Capture the cell that displays the provided text and extract its (x, y) central coordinate. 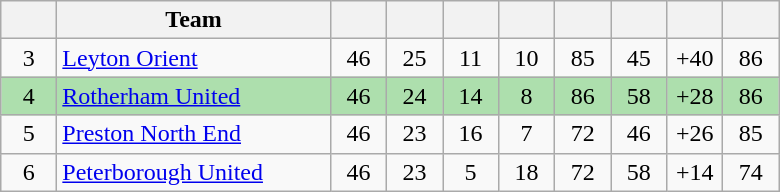
45 (639, 58)
Peterborough United (194, 172)
Rotherham United (194, 96)
+28 (695, 96)
Team (194, 20)
11 (470, 58)
16 (470, 134)
74 (751, 172)
+14 (695, 172)
6 (29, 172)
24 (414, 96)
+26 (695, 134)
3 (29, 58)
4 (29, 96)
25 (414, 58)
Preston North End (194, 134)
7 (527, 134)
+40 (695, 58)
8 (527, 96)
10 (527, 58)
18 (527, 172)
Leyton Orient (194, 58)
14 (470, 96)
